Extract the [x, y] coordinate from the center of the cell holding the provided text.  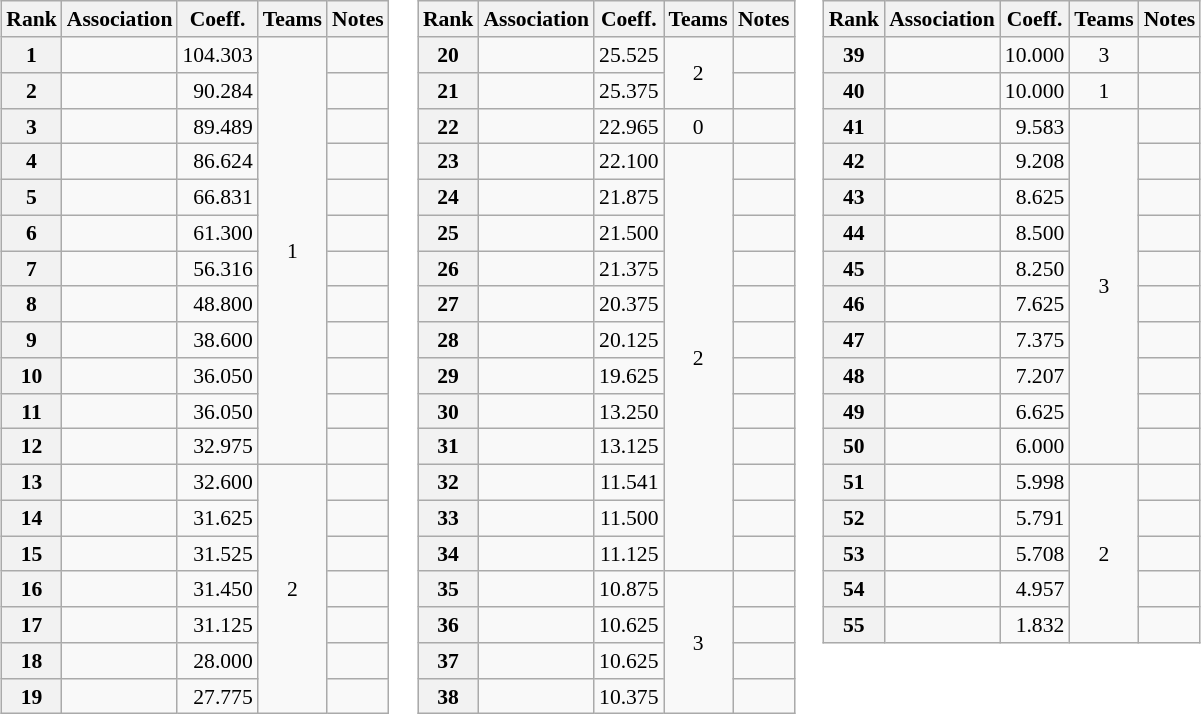
23 [448, 162]
31.625 [217, 518]
38.600 [217, 340]
15 [32, 554]
10.375 [628, 696]
31.525 [217, 554]
0 [698, 126]
35 [448, 589]
86.624 [217, 162]
22.100 [628, 162]
1.832 [1034, 625]
13.125 [628, 447]
53 [854, 554]
47 [854, 340]
5.791 [1034, 518]
26 [448, 269]
5.998 [1034, 482]
32.975 [217, 447]
32 [448, 482]
13 [32, 482]
39 [854, 55]
54 [854, 589]
11.541 [628, 482]
6.625 [1034, 411]
9 [32, 340]
20 [448, 55]
21.500 [628, 233]
32.600 [217, 482]
8.250 [1034, 269]
19.625 [628, 376]
61.300 [217, 233]
25.375 [628, 91]
7.625 [1034, 304]
66.831 [217, 197]
49 [854, 411]
18 [32, 661]
22 [448, 126]
29 [448, 376]
48 [854, 376]
90.284 [217, 91]
46 [854, 304]
10 [32, 376]
11.500 [628, 518]
8.625 [1034, 197]
7 [32, 269]
31.450 [217, 589]
11 [32, 411]
5 [32, 197]
104.303 [217, 55]
28 [448, 340]
7.207 [1034, 376]
4.957 [1034, 589]
6.000 [1034, 447]
56.316 [217, 269]
52 [854, 518]
25.525 [628, 55]
30 [448, 411]
55 [854, 625]
14 [32, 518]
20.125 [628, 340]
11.125 [628, 554]
38 [448, 696]
4 [32, 162]
21.875 [628, 197]
5.708 [1034, 554]
33 [448, 518]
36 [448, 625]
8.500 [1034, 233]
9.208 [1034, 162]
21.375 [628, 269]
21 [448, 91]
16 [32, 589]
45 [854, 269]
13.250 [628, 411]
50 [854, 447]
43 [854, 197]
31.125 [217, 625]
44 [854, 233]
17 [32, 625]
20.375 [628, 304]
24 [448, 197]
25 [448, 233]
31 [448, 447]
6 [32, 233]
34 [448, 554]
41 [854, 126]
10.875 [628, 589]
7.375 [1034, 340]
42 [854, 162]
22.965 [628, 126]
27.775 [217, 696]
89.489 [217, 126]
37 [448, 661]
48.800 [217, 304]
8 [32, 304]
27 [448, 304]
19 [32, 696]
51 [854, 482]
28.000 [217, 661]
9.583 [1034, 126]
12 [32, 447]
40 [854, 91]
